From the cell containing the given text, extract its center point as (X, Y) coordinate. 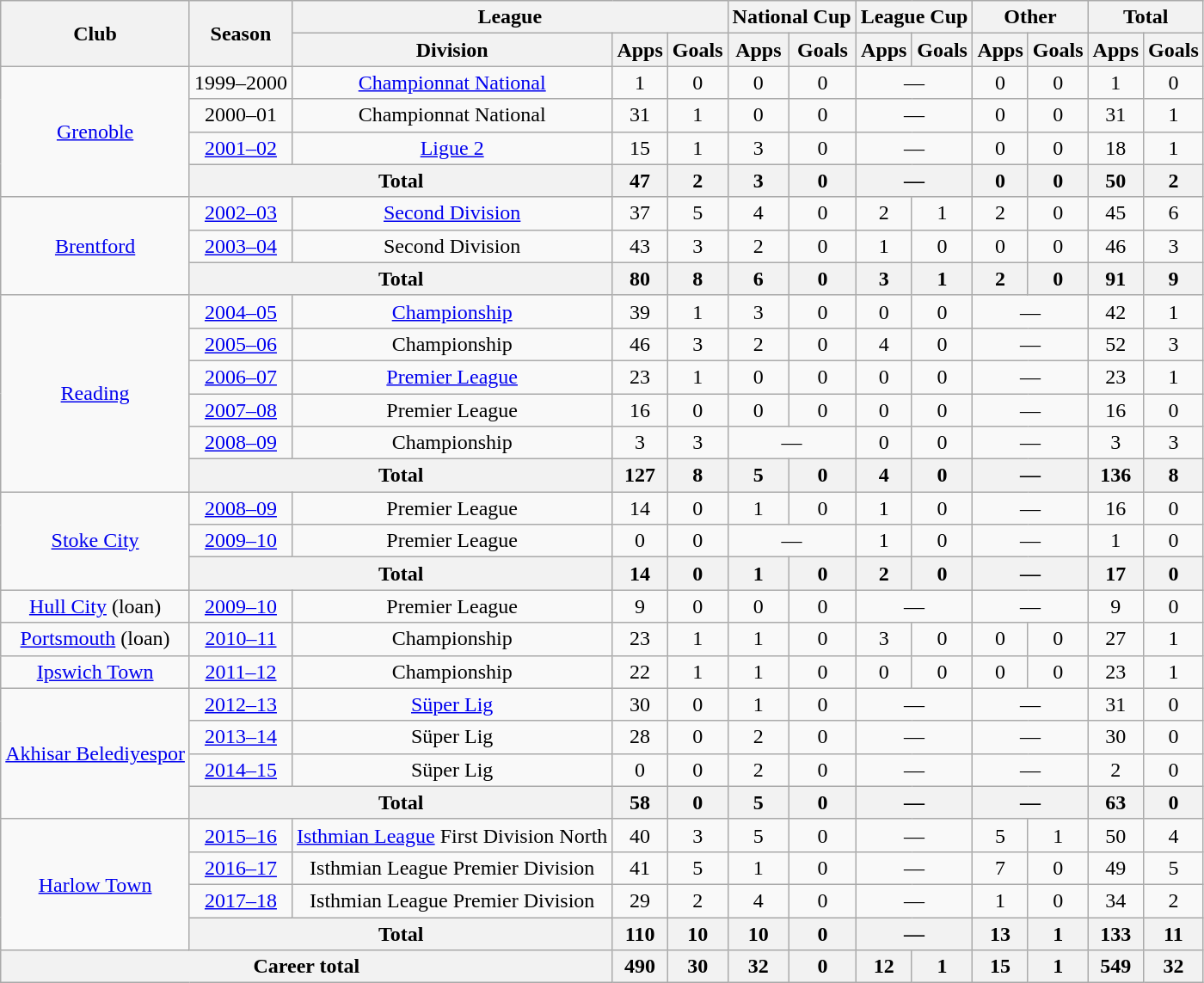
40 (640, 835)
13 (1000, 933)
12 (884, 967)
Division (451, 50)
80 (640, 279)
Isthmian League First Division North (451, 835)
41 (640, 868)
18 (1115, 148)
37 (640, 213)
Stoke City (95, 541)
17 (1115, 574)
2002–03 (241, 213)
Harlow Town (95, 884)
52 (1115, 344)
Club (95, 34)
Grenoble (95, 132)
2000–01 (241, 115)
110 (640, 933)
Ligue 2 (451, 148)
Brentford (95, 246)
Hull City (loan) (95, 606)
11 (1174, 933)
133 (1115, 933)
42 (1115, 311)
Career total (306, 967)
27 (1115, 639)
League (509, 17)
49 (1115, 868)
549 (1115, 967)
45 (1115, 213)
39 (640, 311)
Akhisar Belediyespor (95, 753)
Season (241, 34)
2010–11 (241, 639)
43 (640, 246)
58 (640, 802)
2013–14 (241, 737)
7 (1000, 868)
2014–15 (241, 770)
127 (640, 476)
Portsmouth (loan) (95, 639)
47 (640, 181)
2005–06 (241, 344)
91 (1115, 279)
1999–2000 (241, 83)
136 (1115, 476)
Reading (95, 393)
34 (1115, 900)
Other (1030, 17)
28 (640, 737)
2011–12 (241, 672)
2007–08 (241, 410)
2006–07 (241, 377)
29 (640, 900)
2017–18 (241, 900)
2016–17 (241, 868)
League Cup (914, 17)
Ipswich Town (95, 672)
2012–13 (241, 704)
63 (1115, 802)
490 (640, 967)
National Cup (791, 17)
22 (640, 672)
2001–02 (241, 148)
2003–04 (241, 246)
2015–16 (241, 835)
2004–05 (241, 311)
